Scan for the cell matching the given text and deliver its (X, Y) coordinate at center. 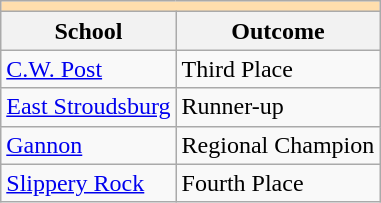
School (88, 31)
C.W. Post (88, 69)
Regional Champion (278, 145)
Third Place (278, 69)
Fourth Place (278, 183)
Runner-up (278, 107)
Slippery Rock (88, 183)
Outcome (278, 31)
Gannon (88, 145)
East Stroudsburg (88, 107)
